From the cell containing the given text, extract its center point as (X, Y) coordinate. 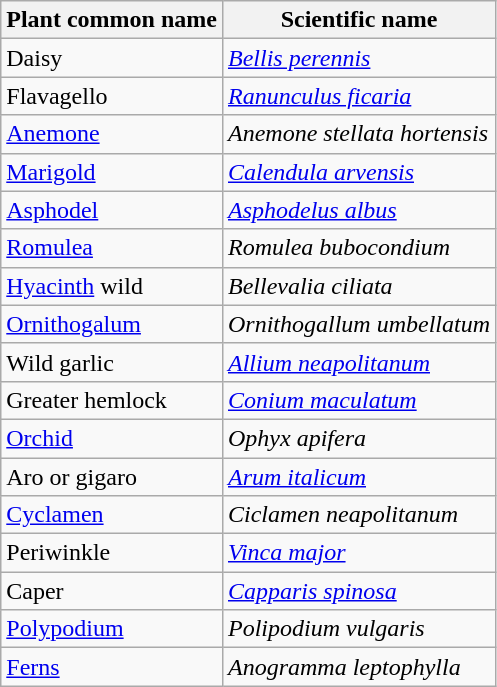
Aro or gigaro (112, 477)
Anemone (112, 134)
Capparis spinosa (358, 591)
Asphodel (112, 210)
Ophyx apifera (358, 438)
Anemone stellata hortensis (358, 134)
Vinca major (358, 553)
Cyclamen (112, 515)
Marigold (112, 172)
Ranunculus ficaria (358, 96)
Greater hemlock (112, 400)
Scientific name (358, 20)
Orchid (112, 438)
Ciclamen neapolitanum (358, 515)
Caper (112, 591)
Conium maculatum (358, 400)
Ferns (112, 667)
Polypodium (112, 629)
Ornithogalum (112, 324)
Wild garlic (112, 362)
Bellis perennis (358, 58)
Ornithogallum umbellatum (358, 324)
Romulea bubocondium (358, 248)
Asphodelus albus (358, 210)
Daisy (112, 58)
Periwinkle (112, 553)
Calendula arvensis (358, 172)
Bellevalia ciliata (358, 286)
Allium neapolitanum (358, 362)
Anogramma leptophylla (358, 667)
Polipodium vulgaris (358, 629)
Hyacinth wild (112, 286)
Arum italicum (358, 477)
Flavagello (112, 96)
Plant common name (112, 20)
Romulea (112, 248)
